Provide the (x, y) coordinate of the cell's center where the given text is located.  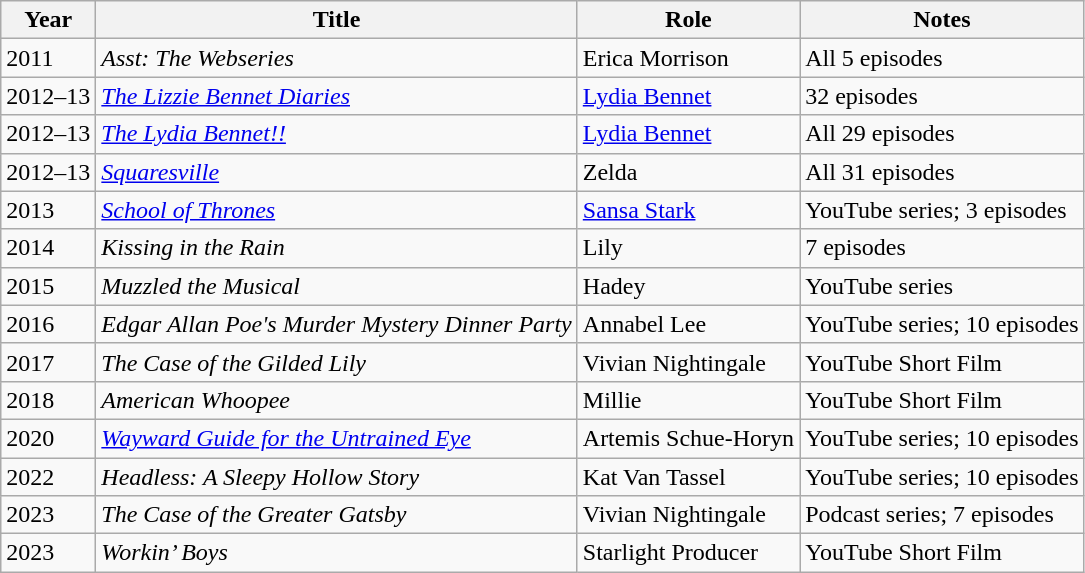
Kissing in the Rain (336, 248)
2016 (48, 324)
Year (48, 20)
2020 (48, 438)
Lily (688, 248)
2022 (48, 477)
Role (688, 20)
Muzzled the Musical (336, 286)
Millie (688, 400)
2015 (48, 286)
32 episodes (942, 96)
Kat Van Tassel (688, 477)
Hadey (688, 286)
All 31 episodes (942, 172)
All 29 episodes (942, 134)
Squaresville (336, 172)
Title (336, 20)
2017 (48, 362)
The Lydia Bennet!! (336, 134)
The Lizzie Bennet Diaries (336, 96)
Workin’ Boys (336, 553)
All 5 episodes (942, 58)
Sansa Stark (688, 210)
School of Thrones (336, 210)
The Case of the Gilded Lily (336, 362)
YouTube series; 3 episodes (942, 210)
Erica Morrison (688, 58)
2018 (48, 400)
7 episodes (942, 248)
2013 (48, 210)
The Case of the Greater Gatsby (336, 515)
Headless: A Sleepy Hollow Story (336, 477)
Artemis Schue-Horyn (688, 438)
Notes (942, 20)
Edgar Allan Poe's Murder Mystery Dinner Party (336, 324)
Annabel Lee (688, 324)
YouTube series (942, 286)
American Whoopee (336, 400)
2014 (48, 248)
Podcast series; 7 episodes (942, 515)
Wayward Guide for the Untrained Eye (336, 438)
2011 (48, 58)
Asst: The Webseries (336, 58)
Zelda (688, 172)
Starlight Producer (688, 553)
